Provide the [x, y] coordinate of the cell's center where the given text is located.  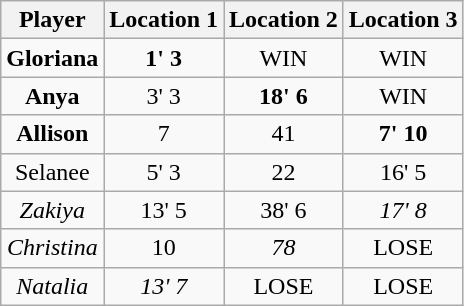
10 [164, 248]
Gloriana [52, 58]
41 [284, 134]
Location 2 [284, 20]
5' 3 [164, 172]
Natalia [52, 286]
13' 7 [164, 286]
Selanee [52, 172]
17' 8 [403, 210]
3' 3 [164, 96]
Player [52, 20]
Christina [52, 248]
38' 6 [284, 210]
Location 3 [403, 20]
Anya [52, 96]
13' 5 [164, 210]
7 [164, 134]
78 [284, 248]
Location 1 [164, 20]
Allison [52, 134]
22 [284, 172]
1' 3 [164, 58]
18' 6 [284, 96]
7' 10 [403, 134]
Zakiya [52, 210]
16' 5 [403, 172]
